Capture the cell that displays the provided text and extract its [X, Y] central coordinate. 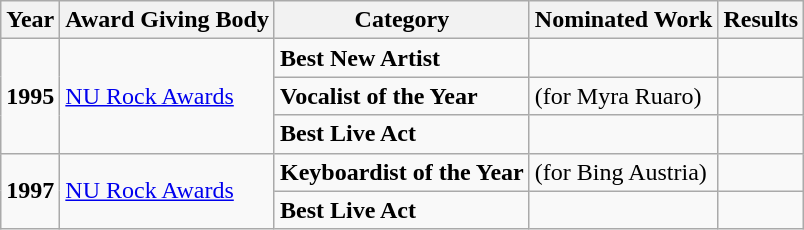
1997 [30, 191]
Category [402, 20]
Year [30, 20]
(for Myra Ruaro) [624, 96]
1995 [30, 96]
(for Bing Austria) [624, 172]
Keyboardist of the Year [402, 172]
Best New Artist [402, 58]
Nominated Work [624, 20]
Vocalist of the Year [402, 96]
Award Giving Body [168, 20]
Results [761, 20]
